Locate the cell with the specified text and output its (X, Y) center coordinate. 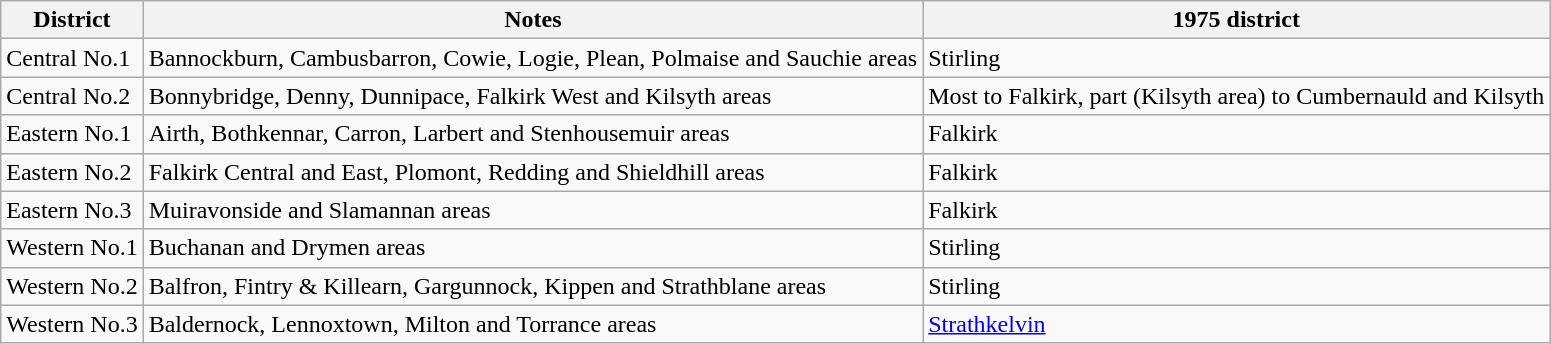
Central No.2 (72, 96)
Muiravonside and Slamannan areas (533, 210)
Eastern No.1 (72, 134)
Central No.1 (72, 58)
Western No.1 (72, 248)
Falkirk Central and East, Plomont, Redding and Shieldhill areas (533, 172)
Eastern No.3 (72, 210)
Notes (533, 20)
District (72, 20)
1975 district (1236, 20)
Baldernock, Lennoxtown, Milton and Torrance areas (533, 324)
Western No.2 (72, 286)
Eastern No.2 (72, 172)
Most to Falkirk, part (Kilsyth area) to Cumbernauld and Kilsyth (1236, 96)
Western No.3 (72, 324)
Balfron, Fintry & Killearn, Gargunnock, Kippen and Strathblane areas (533, 286)
Strathkelvin (1236, 324)
Airth, Bothkennar, Carron, Larbert and Stenhousemuir areas (533, 134)
Bannockburn, Cambusbarron, Cowie, Logie, Plean, Polmaise and Sauchie areas (533, 58)
Bonnybridge, Denny, Dunnipace, Falkirk West and Kilsyth areas (533, 96)
Buchanan and Drymen areas (533, 248)
